Return the [x, y] coordinate for the center point of the cell that contains the specified text.  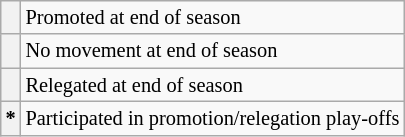
* [11, 118]
Relegated at end of season [213, 85]
Promoted at end of season [213, 17]
No movement at end of season [213, 51]
Participated in promotion/relegation play-offs [213, 118]
